Return [x, y] of the center of cell containing provided text 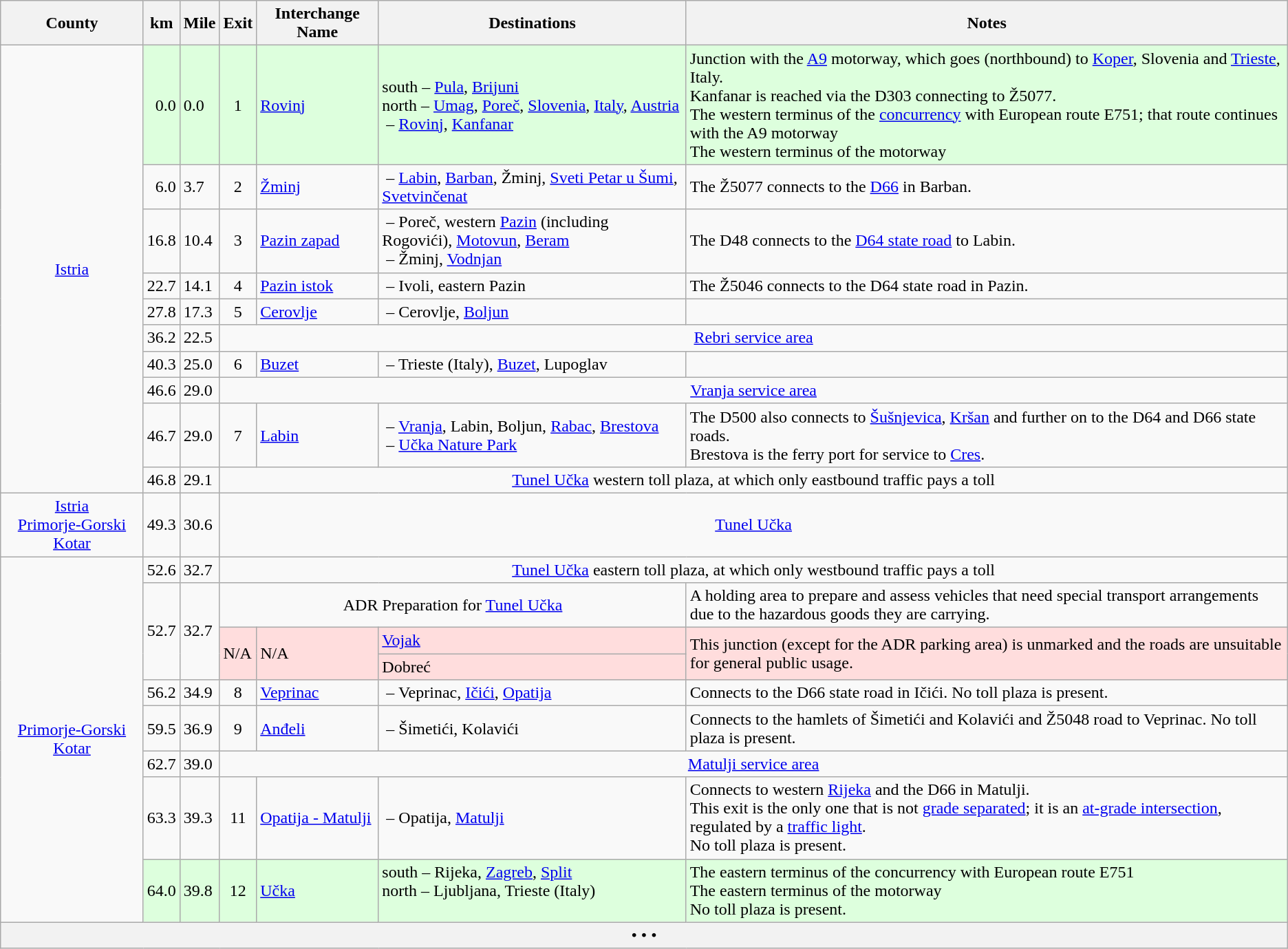
52.6 [161, 569]
36.9 [200, 728]
46.7 [161, 435]
6.0 [161, 187]
Primorje‑Gorski Kotar [72, 739]
Veprinac [318, 693]
14.1 [200, 286]
County [72, 23]
Vranja service area [753, 390]
30.6 [200, 524]
2 [238, 187]
8 [238, 693]
Istria [72, 270]
Notes [987, 23]
– Veprinac, Ičići, Opatija [533, 693]
Buzet [318, 364]
22.5 [200, 338]
Labin [318, 435]
south – Rijeka, Zagreb, Split north – Ljubljana, Trieste (Italy) [533, 891]
Anđeli [318, 728]
Pazin zapad [318, 241]
The eastern terminus of the concurrency with European route E751The eastern terminus of the motorwayNo toll plaza is present. [987, 891]
The Ž5077 connects to the D66 in Barban. [987, 187]
3 [238, 241]
– Ivoli, eastern Pazin [533, 286]
Cerovlje [318, 312]
36.2 [161, 338]
Učka [318, 891]
Opatija - Matulji [318, 818]
56.2 [161, 693]
– Opatija, Matulji [533, 818]
34.9 [200, 693]
Dobreć [533, 667]
Tunel Učka eastern toll plaza, at which only westbound traffic pays a toll [753, 569]
46.8 [161, 480]
39.3 [200, 818]
Exit [238, 23]
39.0 [200, 764]
Mile [200, 23]
11 [238, 818]
ADR Preparation for Tunel Učka [453, 606]
– Poreč, western Pazin (including Rogovići), Motovun, Beram – Žminj, Vodnjan [533, 241]
• • • [644, 935]
Rovinj [318, 105]
27.8 [161, 312]
62.7 [161, 764]
40.3 [161, 364]
49.3 [161, 524]
Vojak [533, 641]
Pazin istok [318, 286]
This junction (except for the ADR parking area) is unmarked and the roads are unsuitable for general public usage. [987, 654]
46.6 [161, 390]
south – Pula, Brijuni north – Umag, Poreč, Slovenia, Italy, Austria – Rovinj, Kanfanar [533, 105]
4 [238, 286]
– Cerovlje, Boljun [533, 312]
IstriaPrimorje‑Gorski Kotar [72, 524]
7 [238, 435]
10.4 [200, 241]
Tunel Učka western toll plaza, at which only eastbound traffic pays a toll [753, 480]
25.0 [200, 364]
17.3 [200, 312]
Žminj [318, 187]
12 [238, 891]
29.1 [200, 480]
– Trieste (Italy), Buzet, Lupoglav [533, 364]
– Vranja, Labin, Boljun, Rabac, Brestova – Učka Nature Park [533, 435]
Matulji service area [753, 764]
5 [238, 312]
The D500 also connects to Šušnjevica, Kršan and further on to the D64 and D66 state roads.Brestova is the ferry port for service to Cres. [987, 435]
64.0 [161, 891]
9 [238, 728]
Interchange Name [318, 23]
39.8 [200, 891]
The D48 connects to the D64 state road to Labin. [987, 241]
Connects to the hamlets of Šimetići and Kolavići and Ž5048 road to Veprinac. No toll plaza is present. [987, 728]
– Šimetići, Kolavići [533, 728]
Destinations [533, 23]
6 [238, 364]
The Ž5046 connects to the D64 state road in Pazin. [987, 286]
A holding area to prepare and assess vehicles that need special transport arrangements due to the hazardous goods they are carrying. [987, 606]
63.3 [161, 818]
Connects to the D66 state road in Ičići. No toll plaza is present. [987, 693]
– Labin, Barban, Žminj, Sveti Petar u Šumi, Svetvinčenat [533, 187]
3.7 [200, 187]
Rebri service area [753, 338]
59.5 [161, 728]
22.7 [161, 286]
Tunel Učka [753, 524]
16.8 [161, 241]
52.7 [161, 632]
km [161, 23]
1 [238, 105]
